Extract the [X, Y] coordinate from the center of the cell holding the provided text.  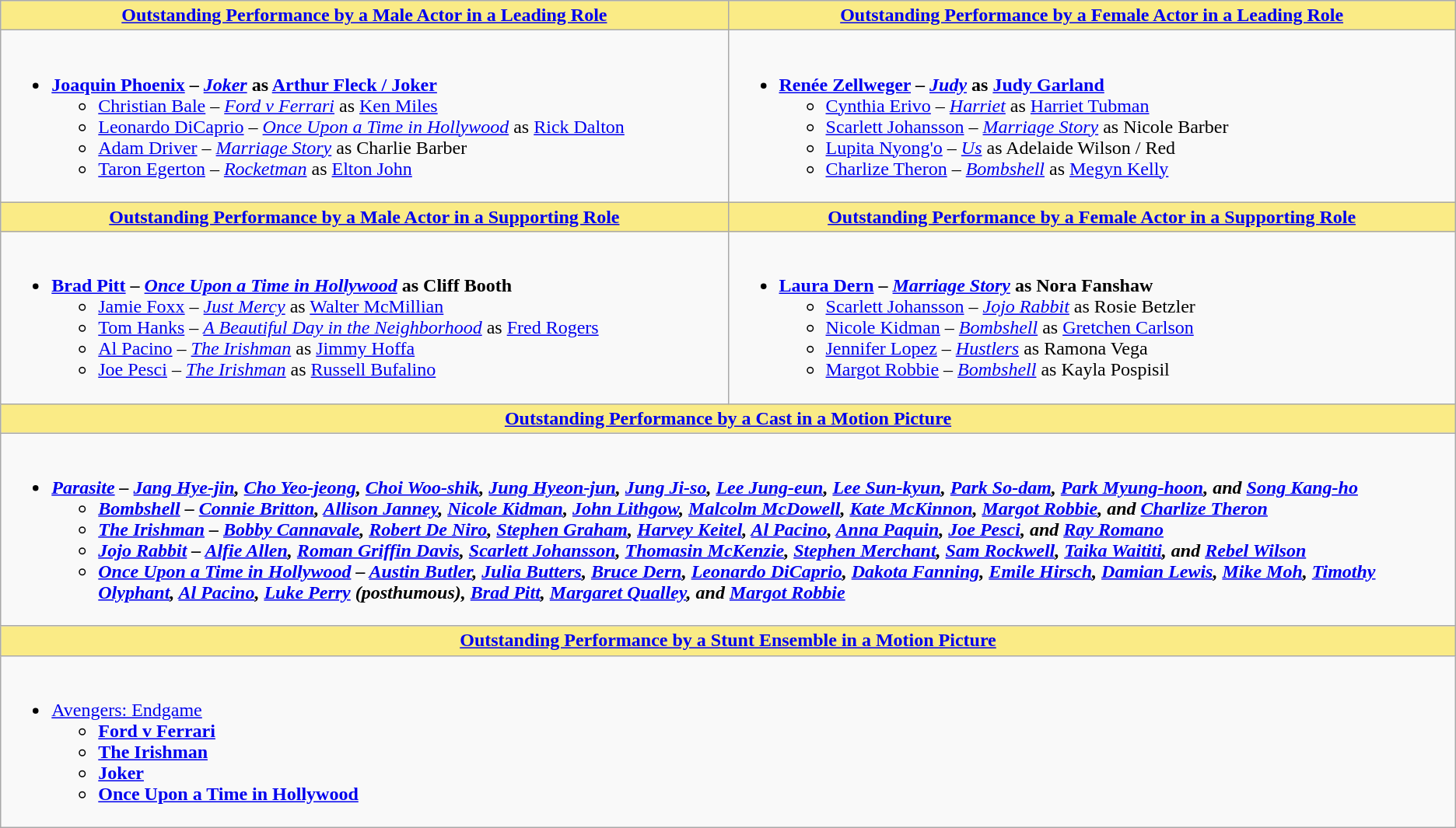
Outstanding Performance by a Male Actor in a Leading Role [364, 16]
Outstanding Performance by a Stunt Ensemble in a Motion Picture [728, 641]
Outstanding Performance by a Female Actor in a Supporting Role [1092, 217]
Outstanding Performance by a Male Actor in a Supporting Role [364, 217]
Outstanding Performance by a Female Actor in a Leading Role [1092, 16]
Outstanding Performance by a Cast in a Motion Picture [728, 418]
Avengers: EndgameFord v FerrariThe IrishmanJokerOnce Upon a Time in Hollywood [728, 742]
